Search for the cell housing the specified text and yield its (X, Y) center coordinate. 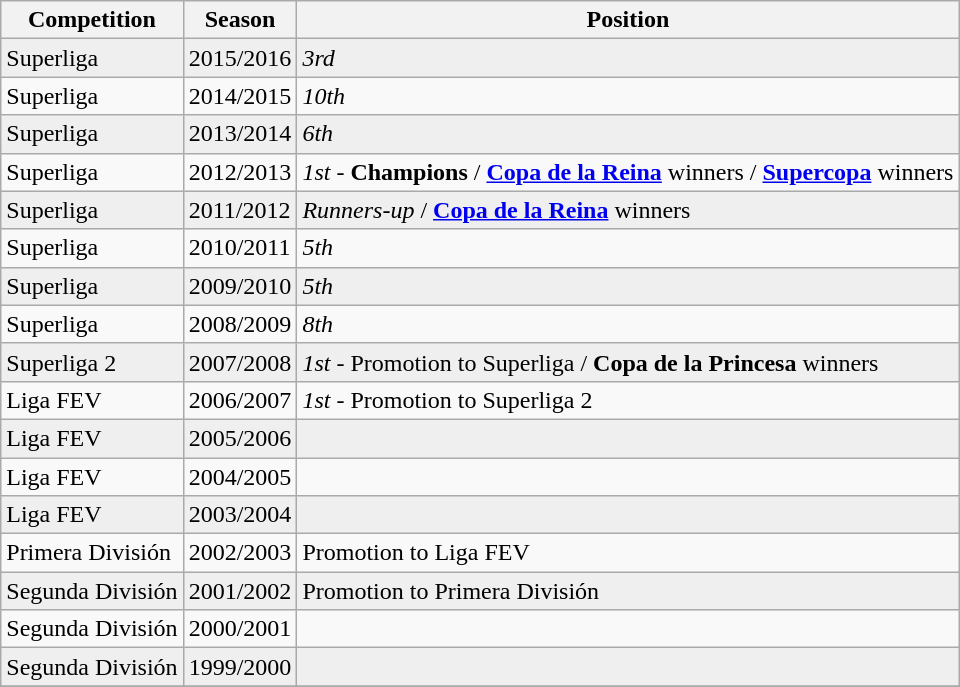
Season (240, 20)
2000/2001 (240, 629)
1st - Promotion to Superliga 2 (628, 400)
1999/2000 (240, 667)
10th (628, 96)
2007/2008 (240, 362)
1st - Champions / Copa de la Reina winners / Supercopa winners (628, 172)
2015/2016 (240, 58)
6th (628, 134)
Promotion to Primera División (628, 591)
2011/2012 (240, 210)
2005/2006 (240, 438)
2013/2014 (240, 134)
2002/2003 (240, 553)
2012/2013 (240, 172)
2003/2004 (240, 515)
2006/2007 (240, 400)
Competition (92, 20)
Runners-up / Copa de la Reina winners (628, 210)
8th (628, 324)
Promotion to Liga FEV (628, 553)
2009/2010 (240, 286)
3rd (628, 58)
1st - Promotion to Superliga / Copa de la Princesa winners (628, 362)
Superliga 2 (92, 362)
2014/2015 (240, 96)
2004/2005 (240, 477)
Position (628, 20)
2008/2009 (240, 324)
Primera División (92, 553)
2001/2002 (240, 591)
2010/2011 (240, 248)
